Identify which cell holds the provided text, then report its [X, Y] central coordinate. 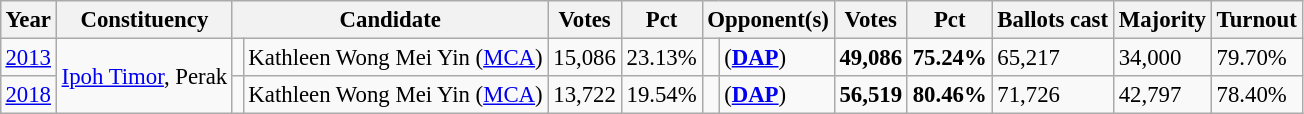
15,086 [584, 57]
19.54% [662, 95]
Constituency [144, 20]
23.13% [662, 57]
79.70% [1256, 57]
78.40% [1256, 95]
Majority [1162, 20]
49,086 [870, 57]
Opponent(s) [768, 20]
Year [28, 20]
2018 [28, 95]
56,519 [870, 95]
13,722 [584, 95]
75.24% [950, 57]
34,000 [1162, 57]
42,797 [1162, 95]
80.46% [950, 95]
Turnout [1256, 20]
Candidate [390, 20]
65,217 [1052, 57]
71,726 [1052, 95]
Ipoh Timor, Perak [144, 76]
2013 [28, 57]
Ballots cast [1052, 20]
